Detect which cell encompasses the target text, then output its [x, y] center coordinate. 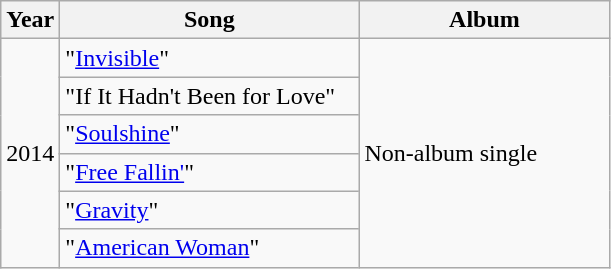
Non-album single [484, 153]
"Soulshine" [210, 134]
"Gravity" [210, 210]
Song [210, 20]
Album [484, 20]
"If It Hadn't Been for Love" [210, 96]
"Invisible" [210, 58]
"American Woman" [210, 248]
"Free Fallin'" [210, 172]
Year [30, 20]
2014 [30, 153]
